Capture the cell that displays the provided text and extract its [X, Y] central coordinate. 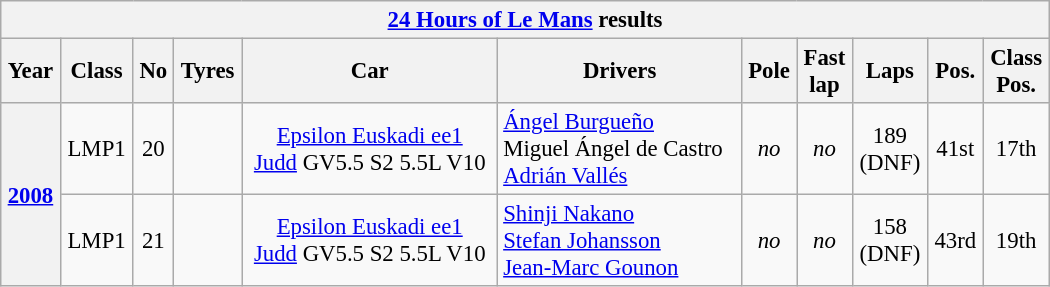
24 Hours of Le Mans results [525, 20]
Pos. [956, 72]
Year [30, 72]
ClassPos. [1016, 72]
Shinji Nakano Stefan Johansson Jean-Marc Gounon [620, 241]
Pole [768, 72]
43rd [956, 241]
19th [1016, 241]
Drivers [620, 72]
Fastlap [824, 72]
21 [154, 241]
2008 [30, 194]
Car [370, 72]
20 [154, 149]
Ángel Burgueño Miguel Ángel de Castro Adrián Vallés [620, 149]
No [154, 72]
Tyres [208, 72]
189(DNF) [890, 149]
41st [956, 149]
Class [96, 72]
17th [1016, 149]
Laps [890, 72]
158(DNF) [890, 241]
